Search for the cell housing the specified text and yield its (X, Y) center coordinate. 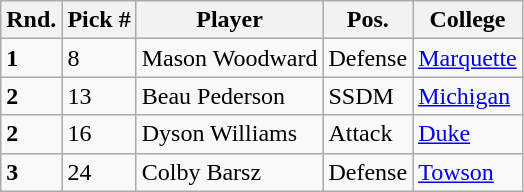
Pick # (99, 20)
Duke (468, 134)
Colby Barsz (230, 172)
1 (32, 58)
College (468, 20)
24 (99, 172)
Towson (468, 172)
Mason Woodward (230, 58)
13 (99, 96)
Beau Pederson (230, 96)
Michigan (468, 96)
Rnd. (32, 20)
Marquette (468, 58)
Pos. (368, 20)
8 (99, 58)
3 (32, 172)
SSDM (368, 96)
Dyson Williams (230, 134)
16 (99, 134)
Player (230, 20)
Attack (368, 134)
